Find where the given text appears and provide that cell's center as (x, y) coordinate. 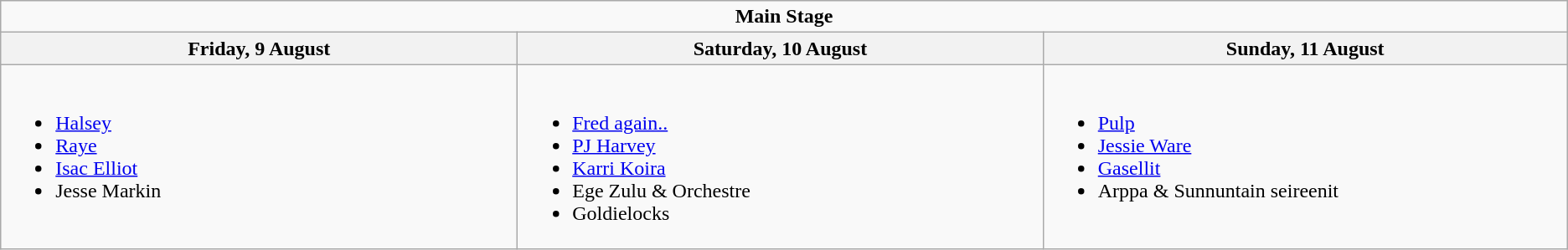
Fred again..PJ HarveyKarri KoiraEge Zulu & OrchestreGoldielocks (781, 157)
PulpJessie WareGasellitArppa & Sunnuntain seireenit (1305, 157)
HalseyRayeIsac ElliotJesse Markin (260, 157)
Saturday, 10 August (781, 48)
Sunday, 11 August (1305, 48)
Friday, 9 August (260, 48)
Main Stage (784, 17)
